Find where the given text appears and provide that cell's center as [x, y] coordinate. 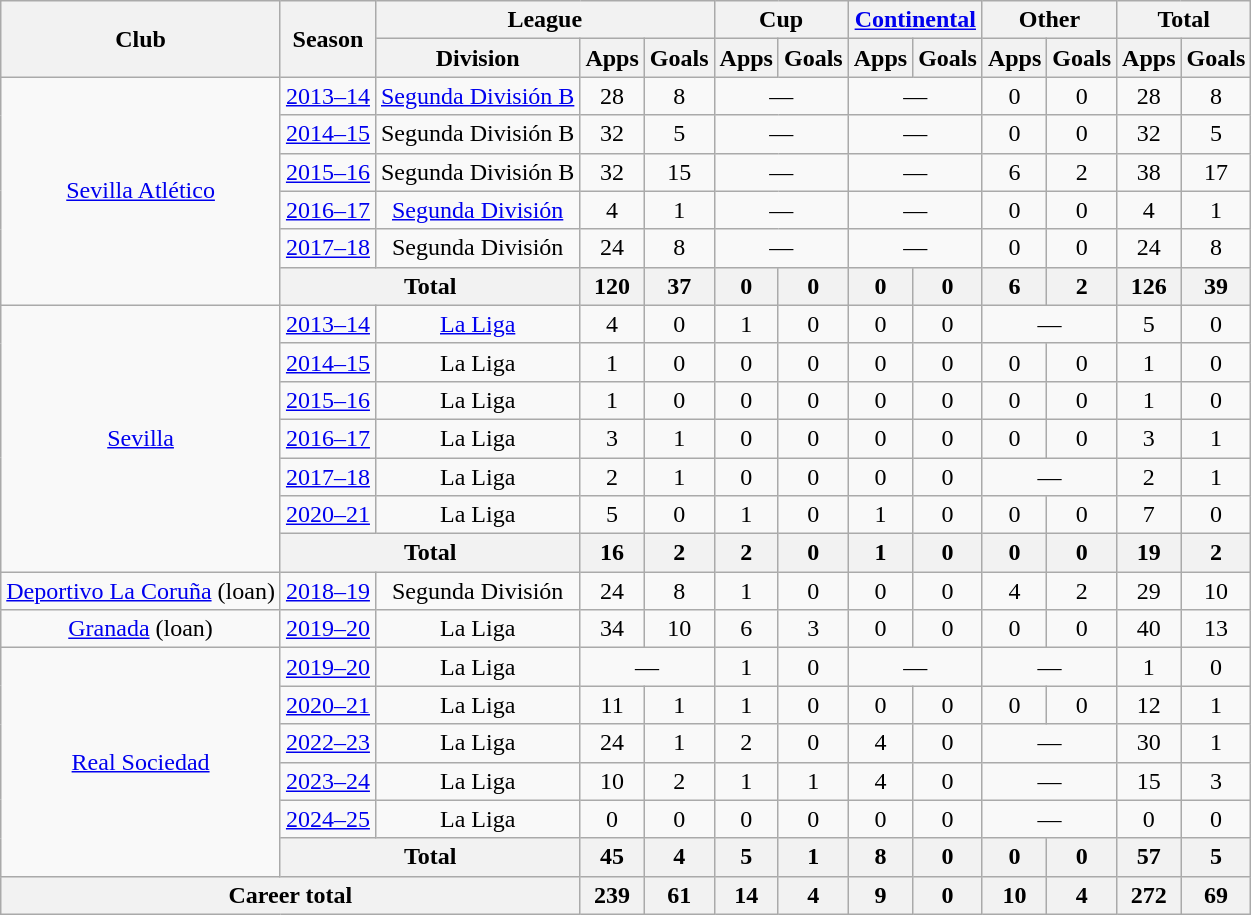
2023–24 [328, 781]
272 [1149, 895]
Other [1049, 20]
61 [679, 895]
2022–23 [328, 743]
9 [880, 895]
45 [612, 857]
Cup [781, 20]
30 [1149, 743]
Sevilla [141, 438]
19 [1149, 553]
14 [746, 895]
12 [1149, 705]
Career total [290, 895]
League [544, 20]
37 [679, 286]
120 [612, 286]
2024–25 [328, 819]
Season [328, 39]
Sevilla Atlético [141, 191]
13 [1216, 629]
34 [612, 629]
Deportivo La Coruña (loan) [141, 591]
Real Sociedad [141, 762]
Division [477, 58]
69 [1216, 895]
38 [1149, 172]
2018–19 [328, 591]
11 [612, 705]
16 [612, 553]
40 [1149, 629]
239 [612, 895]
Club [141, 39]
57 [1149, 857]
17 [1216, 172]
7 [1149, 515]
29 [1149, 591]
126 [1149, 286]
39 [1216, 286]
Continental [915, 20]
Granada (loan) [141, 629]
